Return the [X, Y] coordinate for the center point of the cell that contains the specified text.  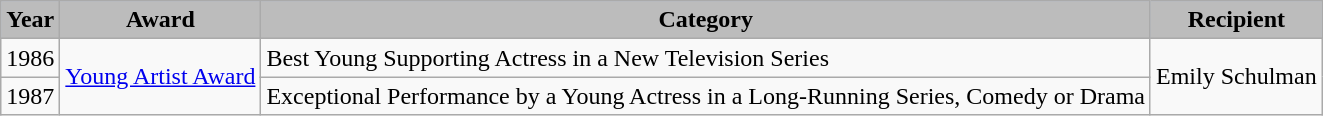
Year [30, 20]
Young Artist Award [160, 77]
Emily Schulman [1236, 77]
Category [706, 20]
1986 [30, 58]
Recipient [1236, 20]
Best Young Supporting Actress in a New Television Series [706, 58]
1987 [30, 96]
Award [160, 20]
Exceptional Performance by a Young Actress in a Long-Running Series, Comedy or Drama [706, 96]
